Return [x, y] of the center of cell containing provided text 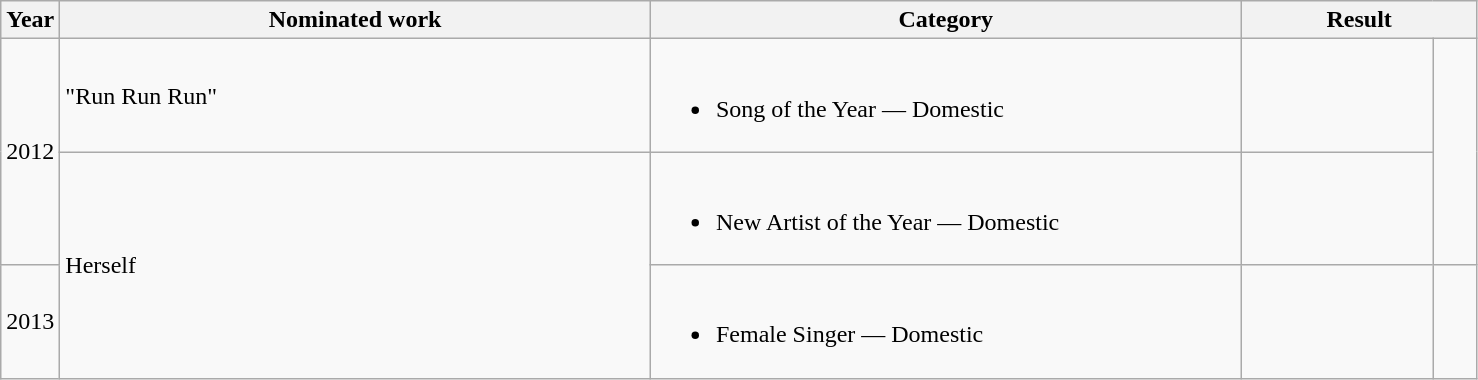
Herself [356, 265]
2013 [30, 322]
Result [1359, 20]
Song of the Year — Domestic [946, 96]
"Run Run Run" [356, 96]
Year [30, 20]
Category [946, 20]
Nominated work [356, 20]
2012 [30, 152]
Female Singer — Domestic [946, 322]
New Artist of the Year — Domestic [946, 208]
